Detect which cell encompasses the target text, then output its (x, y) center coordinate. 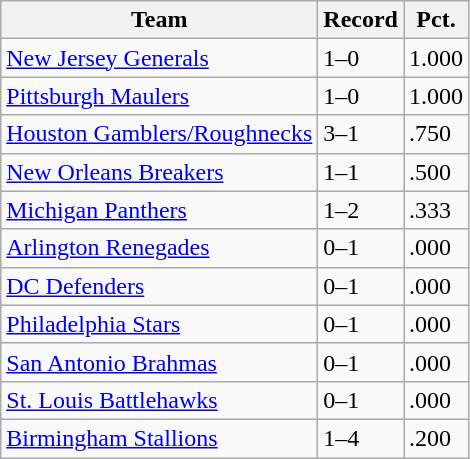
.200 (436, 438)
DC Defenders (160, 286)
.500 (436, 172)
1–4 (361, 438)
Michigan Panthers (160, 210)
Record (361, 20)
Arlington Renegades (160, 248)
New Orleans Breakers (160, 172)
Pct. (436, 20)
Pittsburgh Maulers (160, 96)
.333 (436, 210)
Birmingham Stallions (160, 438)
Houston Gamblers/Roughnecks (160, 134)
3–1 (361, 134)
1–2 (361, 210)
St. Louis Battlehawks (160, 400)
Philadelphia Stars (160, 324)
New Jersey Generals (160, 58)
.750 (436, 134)
San Antonio Brahmas (160, 362)
Team (160, 20)
1–1 (361, 172)
